Provide the [X, Y] coordinate of the cell's center where the given text is located.  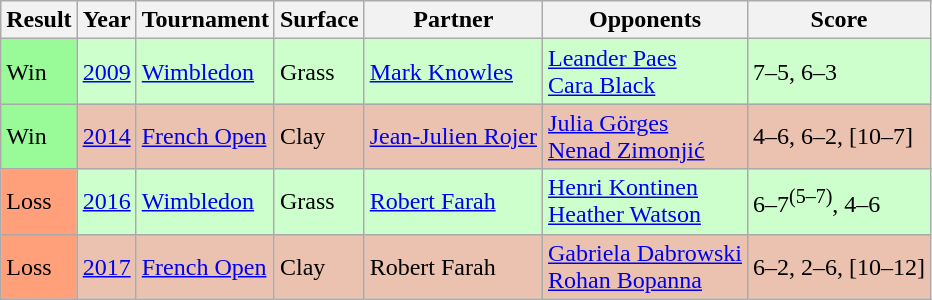
2009 [106, 72]
Julia Görges Nenad Zimonjić [646, 136]
4–6, 6–2, [10–7] [840, 136]
Surface [319, 20]
Result [39, 20]
Leander Paes Cara Black [646, 72]
Opponents [646, 20]
Partner [453, 20]
7–5, 6–3 [840, 72]
Jean-Julien Rojer [453, 136]
2014 [106, 136]
6–2, 2–6, [10–12] [840, 266]
Score [840, 20]
6–7(5–7), 4–6 [840, 202]
Year [106, 20]
2017 [106, 266]
Tournament [205, 20]
Gabriela Dabrowski Rohan Bopanna [646, 266]
Mark Knowles [453, 72]
Henri Kontinen Heather Watson [646, 202]
2016 [106, 202]
